Output the (X, Y) coordinate of the center of the cell containing the given text.  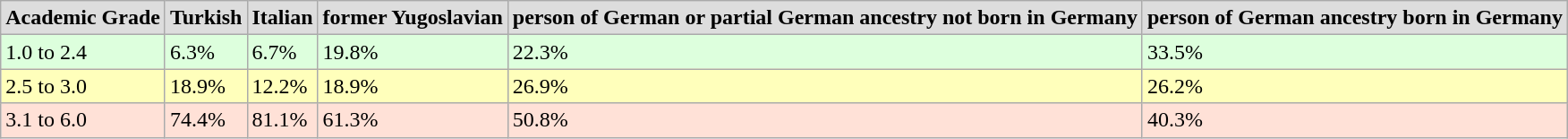
person of German ancestry born in Germany (1355, 18)
81.1% (283, 120)
6.3% (206, 52)
40.3% (1355, 120)
Turkish (206, 18)
person of German or partial German ancestry not born in Germany (825, 18)
Academic Grade (83, 18)
Italian (283, 18)
2.5 to 3.0 (83, 86)
1.0 to 2.4 (83, 52)
6.7% (283, 52)
26.9% (825, 86)
61.3% (413, 120)
33.5% (1355, 52)
22.3% (825, 52)
12.2% (283, 86)
74.4% (206, 120)
former Yugoslavian (413, 18)
50.8% (825, 120)
19.8% (413, 52)
26.2% (1355, 86)
3.1 to 6.0 (83, 120)
